From the cell containing the given text, extract its center point as (x, y) coordinate. 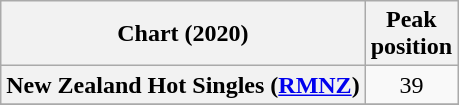
Chart (2020) (183, 34)
39 (411, 85)
New Zealand Hot Singles (RMNZ) (183, 85)
Peakposition (411, 34)
